Output the [x, y] coordinate of the center of the cell containing the given text.  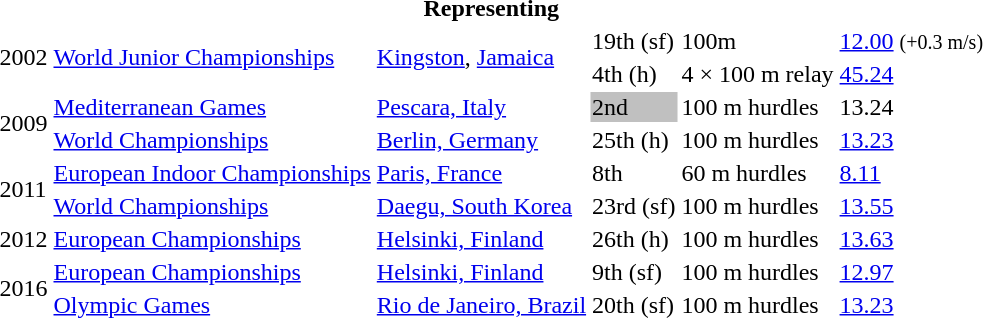
60 m hurdles [758, 173]
8th [634, 173]
Pescara, Italy [481, 107]
23rd (sf) [634, 206]
9th (sf) [634, 272]
Mediterranean Games [212, 107]
19th (sf) [634, 41]
100m [758, 41]
25th (h) [634, 140]
World Junior Championships [212, 58]
Berlin, Germany [481, 140]
Daegu, South Korea [481, 206]
4th (h) [634, 74]
Paris, France [481, 173]
Kingston, Jamaica [481, 58]
4 × 100 m relay [758, 74]
2nd [634, 107]
26th (h) [634, 239]
European Indoor Championships [212, 173]
